From the cell containing the given text, extract its center point as (x, y) coordinate. 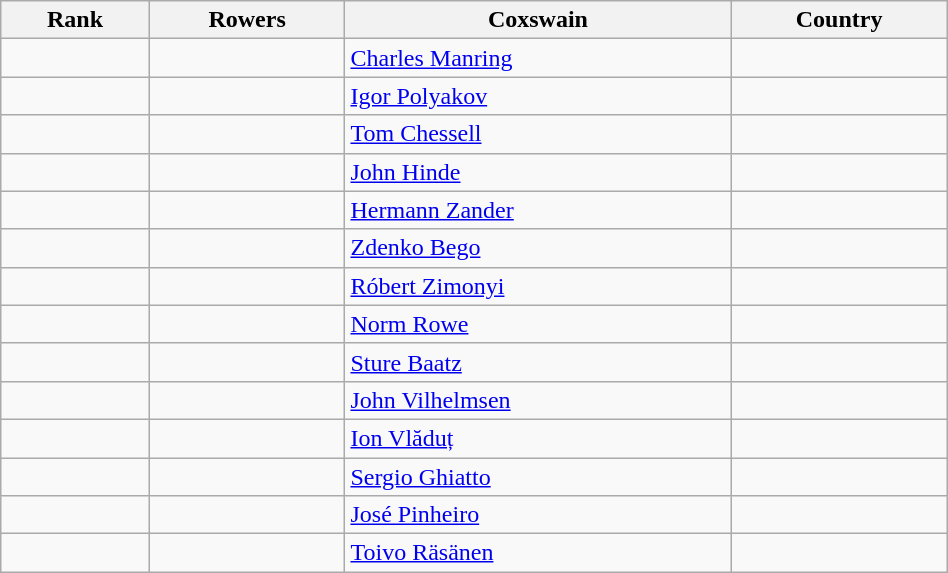
Coxswain (538, 20)
Charles Manring (538, 58)
Rowers (247, 20)
Hermann Zander (538, 210)
Tom Chessell (538, 134)
Zdenko Bego (538, 248)
Ion Vlăduț (538, 438)
Róbert Zimonyi (538, 286)
Norm Rowe (538, 324)
Rank (76, 20)
Toivo Räsänen (538, 553)
Sture Baatz (538, 362)
Sergio Ghiatto (538, 477)
José Pinheiro (538, 515)
John Vilhelmsen (538, 400)
Country (839, 20)
John Hinde (538, 172)
Igor Polyakov (538, 96)
